Pinpoint the cell where the given text exists, returning its (x, y) midpoint coordinate. 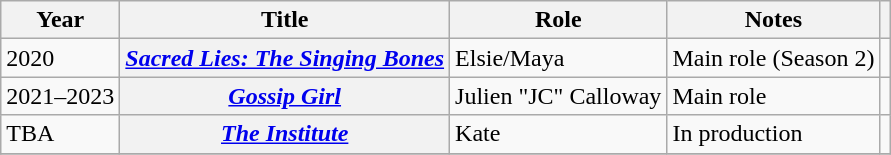
Title (285, 20)
Year (60, 20)
The Institute (285, 134)
Gossip Girl (285, 96)
Sacred Lies: The Singing Bones (285, 58)
Main role (Season 2) (774, 58)
Notes (774, 20)
TBA (60, 134)
Julien "JC" Calloway (558, 96)
Main role (774, 96)
Role (558, 20)
Kate (558, 134)
Elsie/Maya (558, 58)
In production (774, 134)
2020 (60, 58)
2021–2023 (60, 96)
